Detect which cell encompasses the target text, then output its (X, Y) center coordinate. 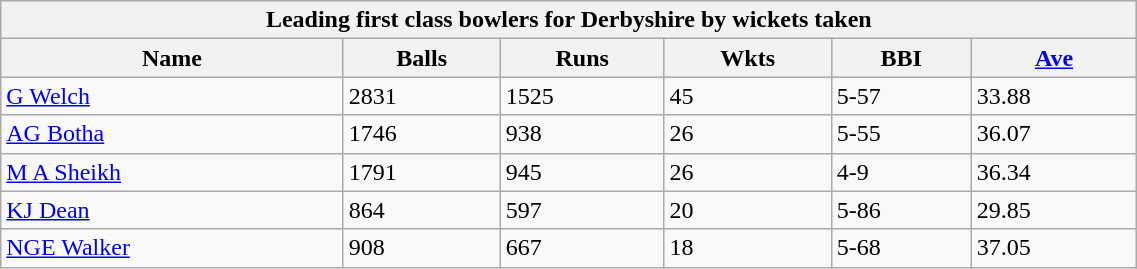
1746 (422, 134)
667 (582, 248)
Leading first class bowlers for Derbyshire by wickets taken (569, 20)
AG Botha (172, 134)
1791 (422, 172)
Runs (582, 58)
Wkts (748, 58)
45 (748, 96)
864 (422, 210)
37.05 (1054, 248)
1525 (582, 96)
BBI (901, 58)
Name (172, 58)
33.88 (1054, 96)
5-57 (901, 96)
36.07 (1054, 134)
29.85 (1054, 210)
36.34 (1054, 172)
20 (748, 210)
597 (582, 210)
18 (748, 248)
KJ Dean (172, 210)
M A Sheikh (172, 172)
Ave (1054, 58)
5-55 (901, 134)
G Welch (172, 96)
4-9 (901, 172)
NGE Walker (172, 248)
945 (582, 172)
2831 (422, 96)
908 (422, 248)
Balls (422, 58)
5-68 (901, 248)
5-86 (901, 210)
938 (582, 134)
